Capture the cell that displays the provided text and extract its (x, y) central coordinate. 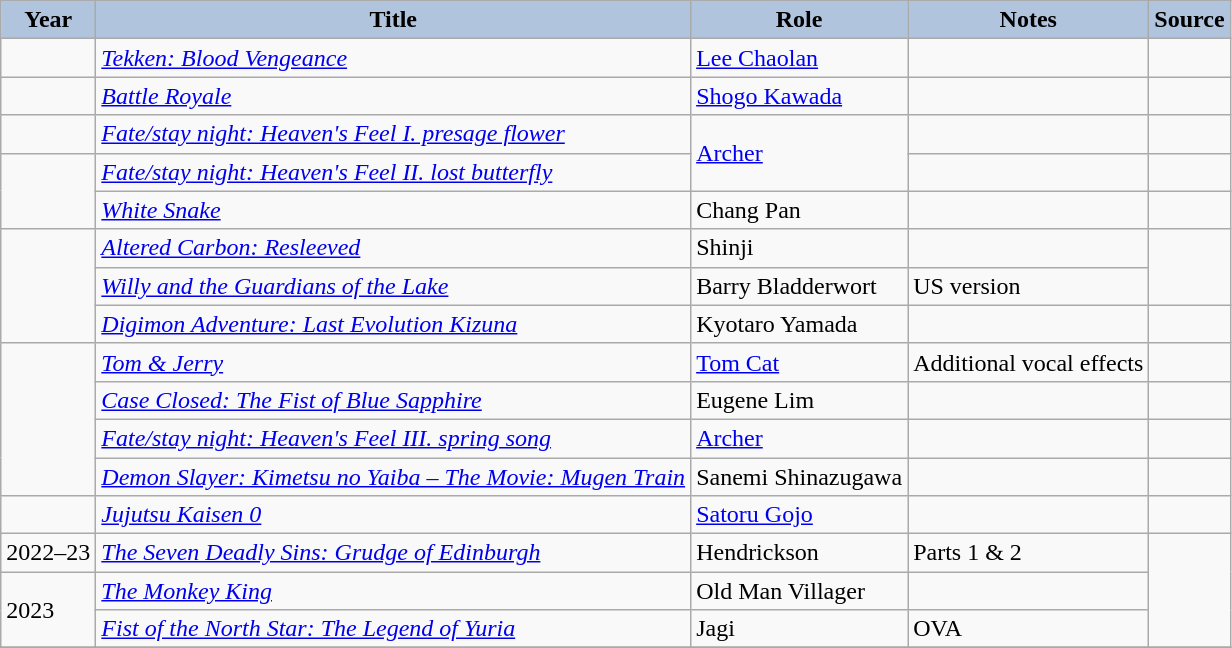
Year (48, 20)
Eugene Lim (800, 400)
Notes (1028, 20)
Tom Cat (800, 362)
Satoru Gojo (800, 515)
Altered Carbon: Resleeved (394, 248)
Fate/stay night: Heaven's Feel I. presage flower (394, 134)
Old Man Villager (800, 591)
Lee Chaolan (800, 58)
US version (1028, 286)
Chang Pan (800, 210)
Case Closed: The Fist of Blue Sapphire (394, 400)
The Monkey King (394, 591)
The Seven Deadly Sins: Grudge of Edinburgh (394, 553)
Hendrickson (800, 553)
Tekken: Blood Vengeance (394, 58)
Role (800, 20)
Fate/stay night: Heaven's Feel III. spring song (394, 438)
Barry Bladderwort (800, 286)
White Snake (394, 210)
Jujutsu Kaisen 0 (394, 515)
Additional vocal effects (1028, 362)
2022–23 (48, 553)
Jagi (800, 629)
Willy and the Guardians of the Lake (394, 286)
Fate/stay night: Heaven's Feel II. lost butterfly (394, 172)
OVA (1028, 629)
Kyotaro Yamada (800, 324)
Parts 1 & 2 (1028, 553)
Shogo Kawada (800, 96)
Demon Slayer: Kimetsu no Yaiba – The Movie: Mugen Train (394, 477)
2023 (48, 610)
Source (1190, 20)
Shinji (800, 248)
Title (394, 20)
Battle Royale (394, 96)
Fist of the North Star: The Legend of Yuria (394, 629)
Sanemi Shinazugawa (800, 477)
Tom & Jerry (394, 362)
Digimon Adventure: Last Evolution Kizuna (394, 324)
